Search for the cell housing the specified text and yield its (X, Y) center coordinate. 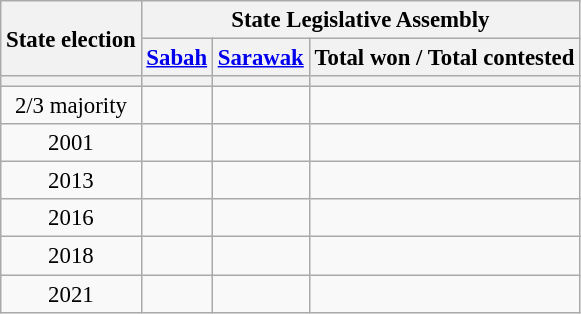
2016 (71, 219)
2013 (71, 181)
State election (71, 38)
Total won / Total contested (444, 58)
2001 (71, 143)
2/3 majority (71, 106)
Sarawak (260, 58)
State Legislative Assembly (360, 20)
Sabah (176, 58)
2018 (71, 256)
2021 (71, 294)
